Determine the (X, Y) coordinate at the center of the cell enclosing the given text.  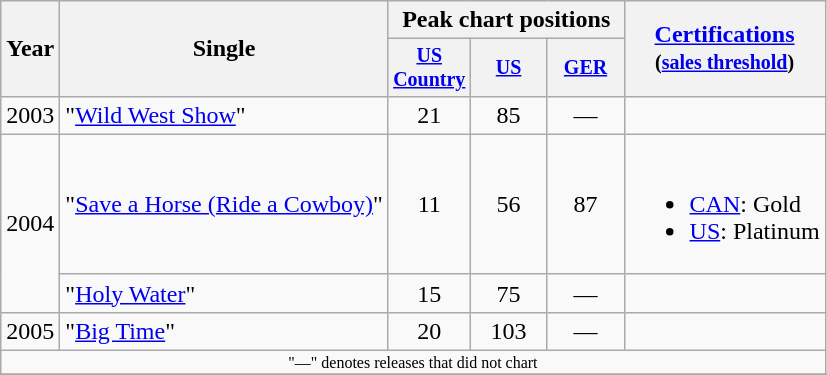
85 (508, 115)
2005 (30, 331)
"Wild West Show" (224, 115)
"Holy Water" (224, 293)
Certifications(sales threshold) (724, 49)
56 (508, 204)
20 (429, 331)
CAN: GoldUS: Platinum (724, 204)
15 (429, 293)
"Big Time" (224, 331)
US (508, 68)
21 (429, 115)
"Save a Horse (Ride a Cowboy)" (224, 204)
GER (586, 68)
103 (508, 331)
75 (508, 293)
"—" denotes releases that did not chart (413, 363)
Single (224, 49)
2004 (30, 223)
Year (30, 49)
87 (586, 204)
2003 (30, 115)
US Country (429, 68)
Peak chart positions (506, 20)
11 (429, 204)
